Detect which cell encompasses the target text, then output its [X, Y] center coordinate. 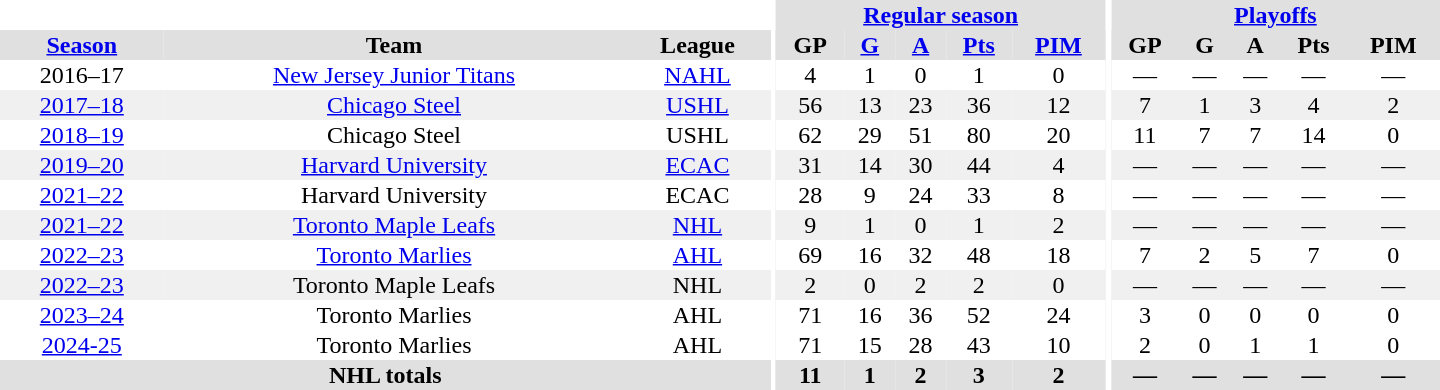
43 [979, 345]
New Jersey Junior Titans [394, 75]
29 [870, 135]
8 [1058, 195]
23 [920, 105]
30 [920, 165]
20 [1058, 135]
18 [1058, 255]
5 [1256, 255]
2024-25 [82, 345]
33 [979, 195]
15 [870, 345]
80 [979, 135]
62 [810, 135]
13 [870, 105]
51 [920, 135]
NAHL [697, 75]
48 [979, 255]
44 [979, 165]
Regular season [940, 15]
12 [1058, 105]
2023–24 [82, 315]
2019–20 [82, 165]
52 [979, 315]
Playoffs [1276, 15]
2018–19 [82, 135]
2017–18 [82, 105]
Season [82, 45]
Team [394, 45]
NHL totals [385, 375]
32 [920, 255]
2016–17 [82, 75]
31 [810, 165]
10 [1058, 345]
League [697, 45]
56 [810, 105]
69 [810, 255]
